Find where the given text appears and provide that cell's center as [x, y] coordinate. 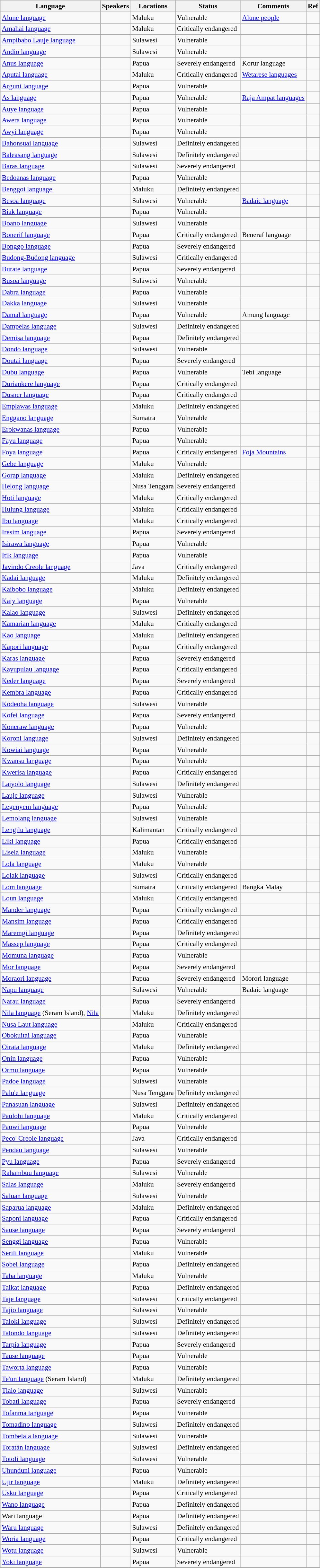
Palu'e language [50, 1093]
Wari language [50, 1516]
Hoti language [50, 498]
Kembra language [50, 693]
Usku language [50, 1493]
Uhunduni language [50, 1470]
Legenyem language [50, 807]
Ormu language [50, 1070]
Besoa language [50, 201]
Saparua language [50, 1207]
Dampelas language [50, 327]
Comments [273, 6]
Aputai language [50, 75]
Bonerif language [50, 235]
Foja Mountains [273, 452]
Mansim language [50, 921]
Senggi language [50, 1242]
Enggano language [50, 418]
Amung language [273, 315]
Awera language [50, 120]
Bonggo language [50, 246]
Koroni language [50, 738]
Kadai language [50, 578]
Dondo language [50, 349]
Panasuan language [50, 1104]
Dusner language [50, 395]
Talondo language [50, 1333]
Gebe language [50, 464]
Moraori language [50, 978]
Kalao language [50, 612]
Anus language [50, 63]
Toratán language [50, 1448]
Keder language [50, 681]
Lom language [50, 887]
Mander language [50, 910]
Nila language (Seram Island), Nila [50, 1013]
Serili language [50, 1253]
Kalimantan [153, 830]
Taba language [50, 1276]
Kaibobo language [50, 590]
Baleasang language [50, 155]
Language [50, 6]
Gorap language [50, 475]
Awyi language [50, 132]
Auye language [50, 109]
Lauje language [50, 795]
Budong-Budong language [50, 258]
Waru language [50, 1528]
Tialo language [50, 1390]
Peco' Creole language [50, 1139]
Biak language [50, 212]
Wetarese languages [273, 75]
Taikat language [50, 1287]
Lengilu language [50, 830]
Loun language [50, 898]
Lisela language [50, 853]
Te'un language (Seram Island) [50, 1379]
Taje language [50, 1299]
Bedoanas language [50, 178]
Tause language [50, 1356]
Wano language [50, 1505]
Kowiai language [50, 750]
Emplawas language [50, 407]
Arguni language [50, 86]
Ref [313, 6]
Totoli language [50, 1459]
Dakka language [50, 303]
Status [208, 6]
Tebi language [273, 372]
Baras language [50, 166]
Sobei language [50, 1265]
Taloki language [50, 1322]
Alune language [50, 18]
Kwansu language [50, 761]
Sause language [50, 1230]
Morori language [273, 978]
Ujir language [50, 1482]
Massep language [50, 944]
Lolak language [50, 876]
Karas language [50, 658]
Kodeoha language [50, 704]
Alune people [273, 18]
Nusa Laut language [50, 1024]
Onin language [50, 1059]
Raja Ampat languages [273, 98]
Fayu language [50, 441]
Kwerisa language [50, 773]
Tarpia language [50, 1345]
Kapori language [50, 647]
Javindo Creole language [50, 567]
Pyu language [50, 1161]
Taworta language [50, 1368]
Koneraw language [50, 727]
Erokwanas language [50, 429]
Kofei language [50, 715]
Tajio language [50, 1310]
Amahai language [50, 29]
Kamarian language [50, 624]
Doutai language [50, 361]
Boano language [50, 223]
Pendau language [50, 1150]
Yoki language [50, 1562]
Kayupulau language [50, 670]
Woria language [50, 1539]
Napu language [50, 990]
Bangka Malay [273, 887]
Demisa language [50, 338]
Beneraf language [273, 235]
Tomadino language [50, 1425]
Saluan language [50, 1196]
Iresim language [50, 532]
Burate language [50, 269]
Isirawa language [50, 544]
Rahambuu language [50, 1173]
Laiyolo language [50, 784]
Tofanma language [50, 1413]
Obokuitai language [50, 1036]
Andio language [50, 52]
Maremgi language [50, 933]
Hulung language [50, 510]
Kao language [50, 635]
Momuna language [50, 956]
As language [50, 98]
Oirata language [50, 1047]
Ibu language [50, 521]
Wotu language [50, 1551]
Tombelala language [50, 1436]
Padoe language [50, 1082]
Pauwi language [50, 1127]
Lemolang language [50, 819]
Dubu language [50, 372]
Tobati language [50, 1402]
Salas language [50, 1185]
Benggoi language [50, 189]
Ampibabo Lauje language [50, 40]
Duriankere language [50, 384]
Speakers [115, 6]
Liki language [50, 841]
Bahonsuai language [50, 144]
Paulohi language [50, 1116]
Saponi language [50, 1219]
Busoa language [50, 281]
Damal language [50, 315]
Itik language [50, 555]
Mor language [50, 967]
Dabra language [50, 292]
Kaiy language [50, 601]
Helong language [50, 486]
Locations [153, 6]
Foya language [50, 452]
Narau language [50, 1002]
Lola language [50, 864]
Korur language [273, 63]
